Extract the [x, y] coordinate from the center of the cell holding the provided text.  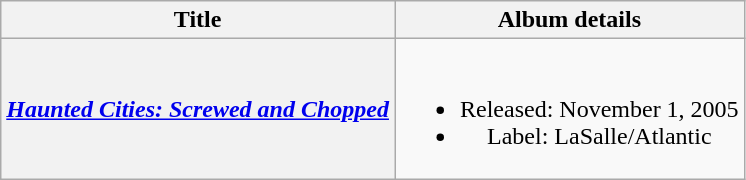
Haunted Cities: Screwed and Chopped [198, 109]
Album details [569, 20]
Title [198, 20]
Released: November 1, 2005Label: LaSalle/Atlantic [569, 109]
